Return (X, Y) of the center of cell containing provided text 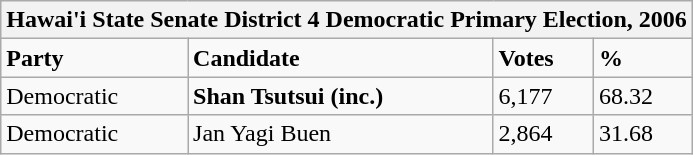
Shan Tsutsui (inc.) (340, 96)
Candidate (340, 58)
% (642, 58)
Jan Yagi Buen (340, 134)
31.68 (642, 134)
Hawai'i State Senate District 4 Democratic Primary Election, 2006 (347, 20)
Votes (543, 58)
68.32 (642, 96)
6,177 (543, 96)
Party (94, 58)
2,864 (543, 134)
